Return (X, Y) of the center of cell containing provided text 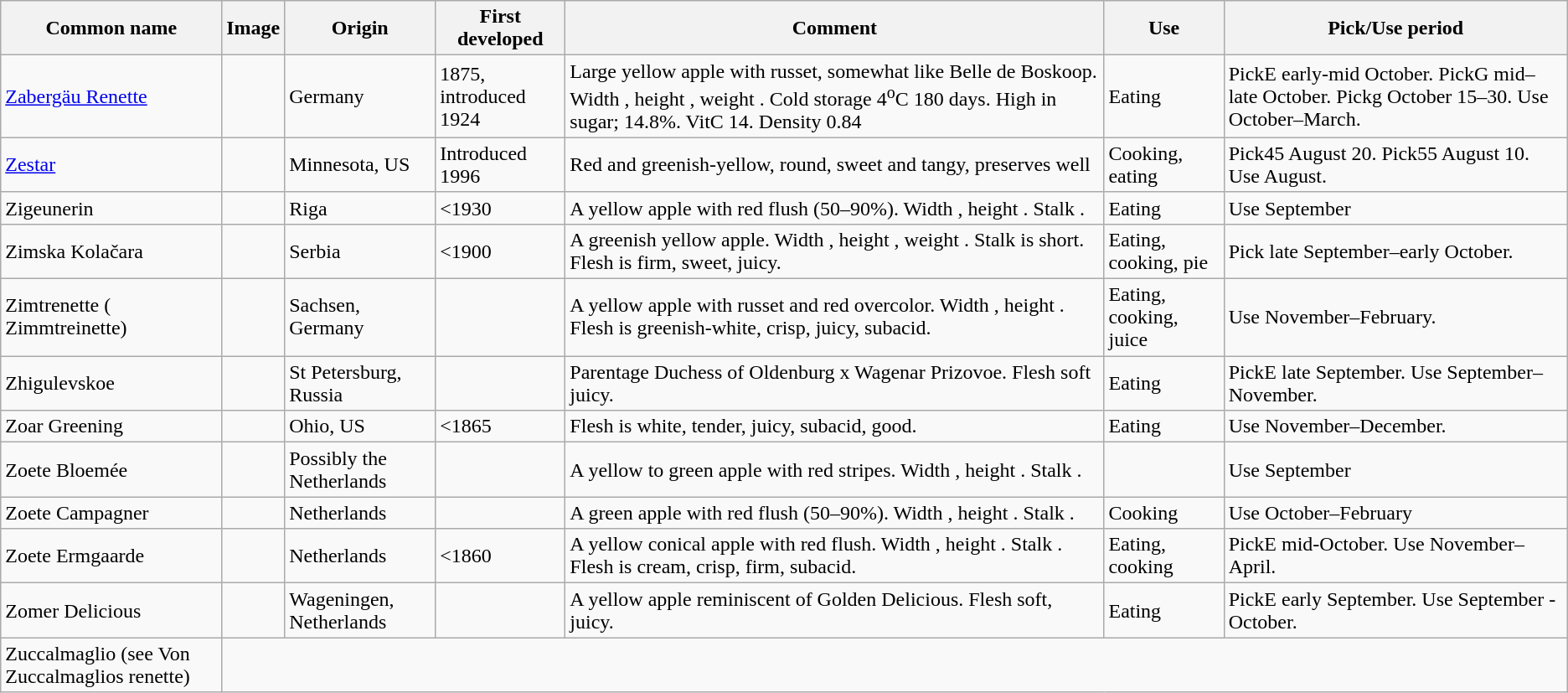
Parentage Duchess of Oldenburg x Wagenar Prizovoe. Flesh soft juicy. (834, 384)
Pick45 August 20. Pick55 August 10. Use August. (1395, 164)
1875, introduced 1924 (501, 97)
Riga (360, 208)
A green apple with red flush (50–90%). Width , height . Stalk . (834, 513)
Flesh is white, tender, juicy, subacid, good. (834, 427)
Zoar Greening (111, 427)
Cooking (1164, 513)
Ohio, US (360, 427)
Use November–December. (1395, 427)
A yellow to green apple with red stripes. Width , height . Stalk . (834, 469)
Germany (360, 97)
PickE early-mid October. PickG mid–late October. Pickg October 15–30. Use October–March. (1395, 97)
Zabergäu Renette (111, 97)
Pick late September–early October. (1395, 251)
Zestar (111, 164)
Zhigulevskoe (111, 384)
Eating, cooking, pie (1164, 251)
Zoete Campagner (111, 513)
Sachsen, Germany (360, 318)
Use November–February. (1395, 318)
Image (253, 28)
Red and greenish-yellow, round, sweet and tangy, preserves well (834, 164)
Introduced 1996 (501, 164)
PickE early September. Use September - October. (1395, 610)
<1865 (501, 427)
St Petersburg, Russia (360, 384)
Use October–February (1395, 513)
Zimska Kolačara (111, 251)
Eating, cooking (1164, 556)
Zoete Bloemée (111, 469)
Common name (111, 28)
PickE mid-October. Use November–April. (1395, 556)
Eating, cooking, juice (1164, 318)
Comment (834, 28)
Zoete Ermgaarde (111, 556)
Wageningen, Netherlands (360, 610)
<1900 (501, 251)
Cooking, eating (1164, 164)
Zomer Delicious (111, 610)
Zuccalmaglio (see Von Zuccalmaglios renette) (111, 665)
A yellow apple with red flush (50–90%). Width , height . Stalk . (834, 208)
PickE late September. Use September–November. (1395, 384)
A yellow apple reminiscent of Golden Delicious. Flesh soft, juicy. (834, 610)
<1930 (501, 208)
Use (1164, 28)
First developed (501, 28)
Zimtrenette ( Zimmtreinette) (111, 318)
Minnesota, US (360, 164)
A yellow conical apple with red flush. Width , height . Stalk . Flesh is cream, crisp, firm, subacid. (834, 556)
<1860 (501, 556)
Zigeunerin (111, 208)
Possibly the Netherlands (360, 469)
Serbia (360, 251)
Origin (360, 28)
A greenish yellow apple. Width , height , weight . Stalk is short. Flesh is firm, sweet, juicy. (834, 251)
Pick/Use period (1395, 28)
A yellow apple with russet and red overcolor. Width , height . Flesh is greenish-white, crisp, juicy, subacid. (834, 318)
